Return the (x, y) coordinate for the center point of the cell that contains the specified text.  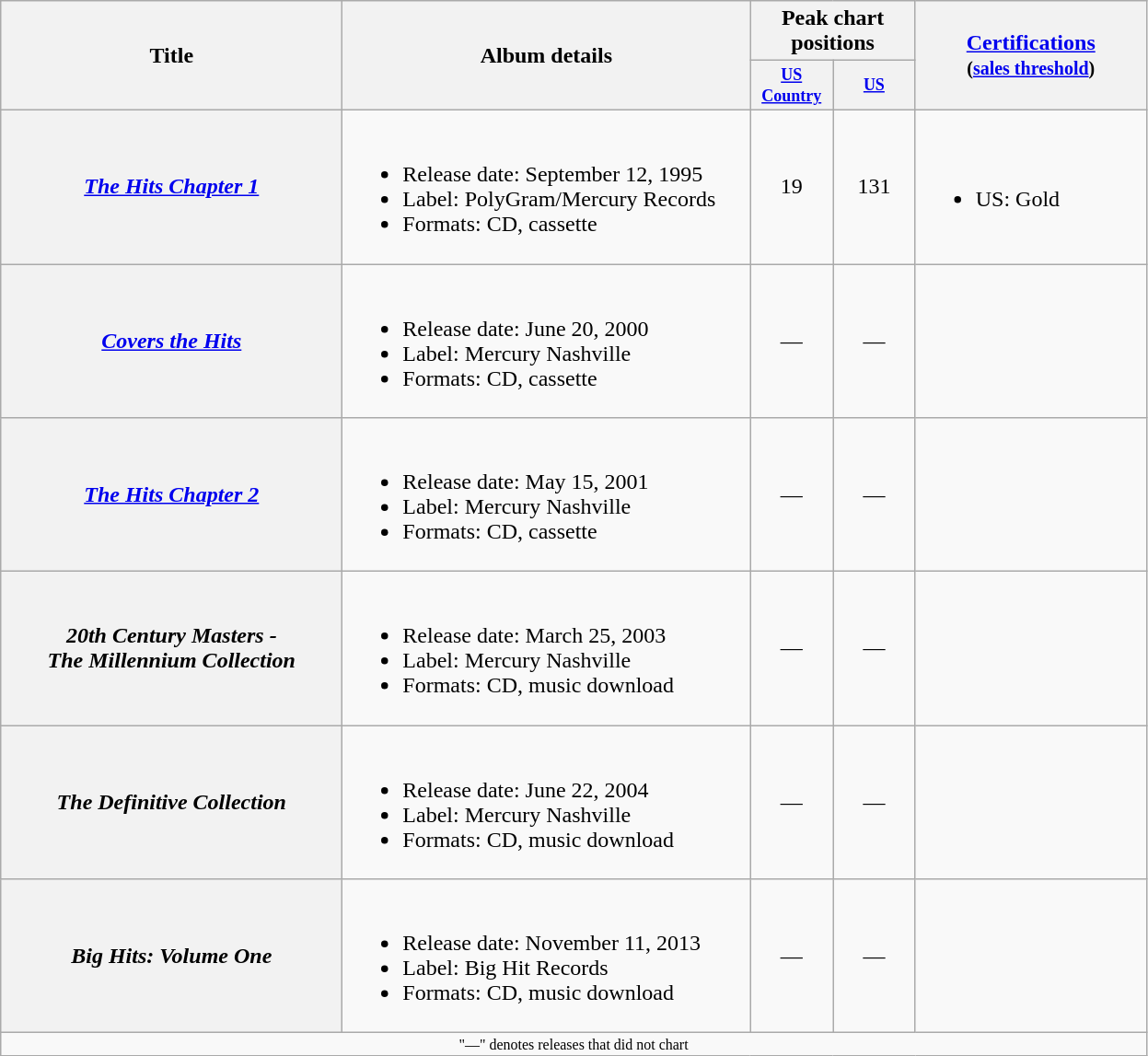
Covers the Hits (171, 341)
"—" denotes releases that did not chart (574, 1044)
19 (792, 186)
Peak chartpositions (832, 31)
US Country (792, 86)
Release date: June 22, 2004Label: Mercury NashvilleFormats: CD, music download (547, 803)
Title (171, 55)
Release date: September 12, 1995Label: PolyGram/Mercury RecordsFormats: CD, cassette (547, 186)
US: Gold (1031, 186)
Album details (547, 55)
Release date: March 25, 2003Label: Mercury NashvilleFormats: CD, music download (547, 648)
131 (875, 186)
The Hits Chapter 1 (171, 186)
Release date: June 20, 2000Label: Mercury NashvilleFormats: CD, cassette (547, 341)
Big Hits: Volume One (171, 956)
Release date: November 11, 2013Label: Big Hit RecordsFormats: CD, music download (547, 956)
Release date: May 15, 2001Label: Mercury NashvilleFormats: CD, cassette (547, 495)
US (875, 86)
20th Century Masters -The Millennium Collection (171, 648)
Certifications(sales threshold) (1031, 55)
The Hits Chapter 2 (171, 495)
The Definitive Collection (171, 803)
